Scan for the cell matching the given text and deliver its (x, y) coordinate at center. 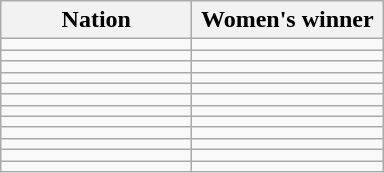
Women's winner (288, 20)
Nation (96, 20)
